Locate the cell with the specified text and output its (X, Y) center coordinate. 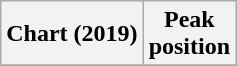
Peakposition (189, 34)
Chart (2019) (72, 34)
